Return [x, y] of the center of cell containing provided text 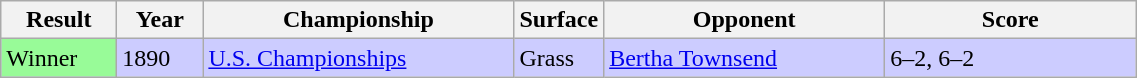
Result [59, 20]
Grass [559, 58]
Winner [59, 58]
Score [1010, 20]
Year [160, 20]
Bertha Townsend [744, 58]
U.S. Championships [358, 58]
1890 [160, 58]
Surface [559, 20]
Opponent [744, 20]
6–2, 6–2 [1010, 58]
Championship [358, 20]
